Identify which cell holds the provided text, then report its (X, Y) central coordinate. 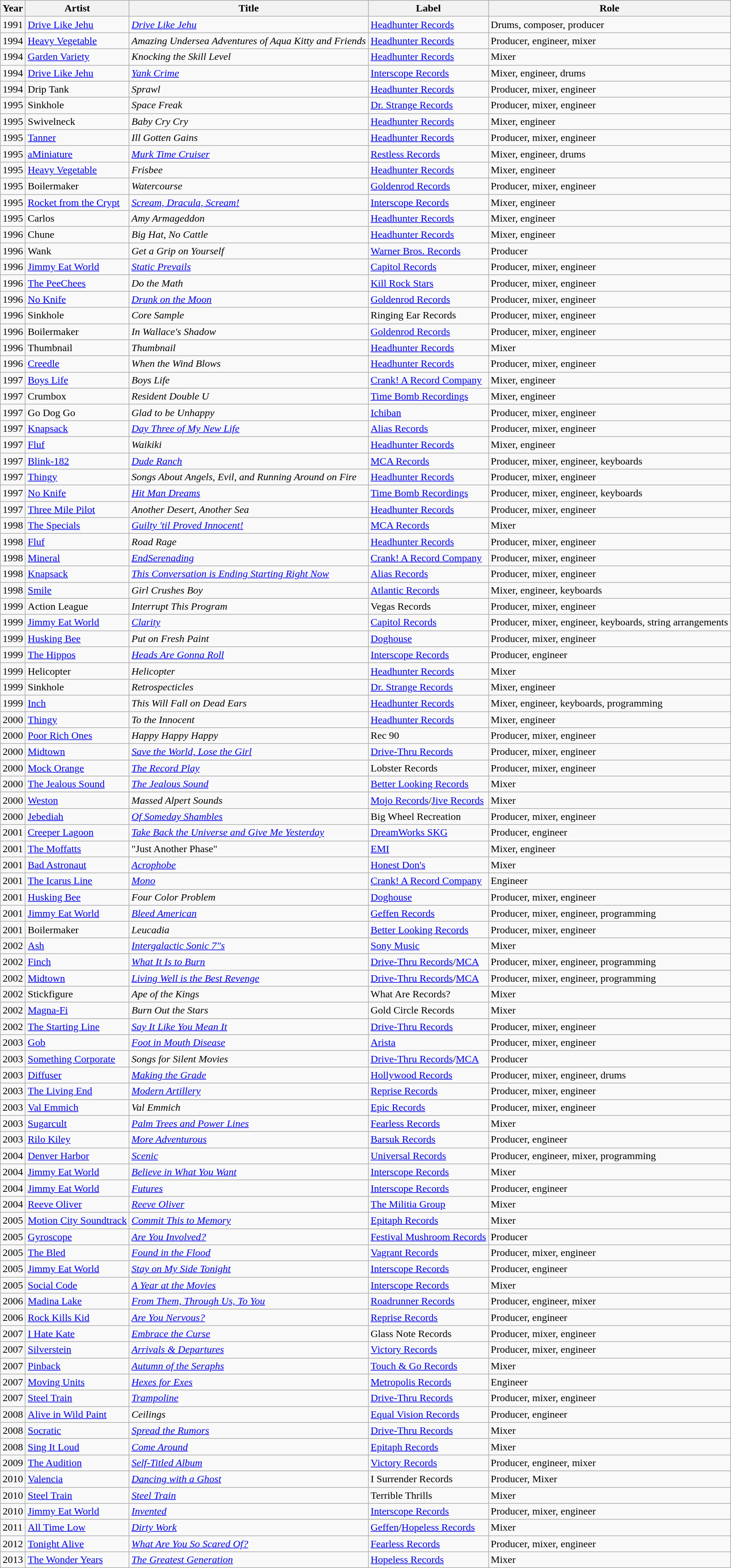
Three Mile Pilot (77, 510)
Creedle (77, 364)
Of Someday Shambles (249, 816)
Moving Units (77, 1382)
Mono (249, 881)
Tonight Alive (77, 1544)
Acrophobe (249, 865)
Pinback (77, 1366)
Metropolis Records (428, 1382)
Mixer, engineer, keyboards, programming (610, 703)
Burn Out the Stars (249, 1011)
Swivelneck (77, 121)
Waikiki (249, 445)
Ringing Ear Records (428, 315)
Universal Records (428, 1156)
Socratic (77, 1430)
This Will Fall on Dead Ears (249, 703)
Clarity (249, 622)
The Moffatts (77, 849)
Ill Gotten Gains (249, 138)
Finch (77, 962)
Title (249, 8)
Girl Crushes Boy (249, 590)
2011 (13, 1528)
Diffuser (77, 1075)
Dude Ranch (249, 461)
The Wonder Years (77, 1560)
What It Is to Burn (249, 962)
Touch & Go Records (428, 1366)
Jebediah (77, 816)
Big Hat, No Cattle (249, 235)
aMiniature (77, 154)
The Bled (77, 1253)
A Year at the Movies (249, 1285)
Something Corporate (77, 1059)
1991 (13, 25)
This Conversation is Ending Starting Right Now (249, 574)
Living Well is the Best Revenge (249, 978)
More Adventurous (249, 1140)
Glad to be Unhappy (249, 412)
Knocking the Skill Level (249, 57)
Creeper Lagoon (77, 833)
Sing It Loud (77, 1447)
"Just Another Phase" (249, 849)
Amy Armageddon (249, 219)
Producer, mixer, engineer, drums (610, 1075)
Drums, composer, producer (610, 25)
Baby Cry Cry (249, 121)
Geffen Records (428, 913)
Chune (77, 235)
Happy Happy Happy (249, 736)
Honest Don's (428, 865)
EndSerenading (249, 558)
Artist (77, 8)
Commit This to Memory (249, 1220)
The Record Play (249, 768)
The Living End (77, 1091)
Say It Like You Mean It (249, 1027)
Core Sample (249, 315)
When the Wind Blows (249, 364)
Palm Trees and Power Lines (249, 1123)
Restless Records (428, 154)
Invented (249, 1512)
Stay on My Side Tonight (249, 1269)
The Icarus Line (77, 881)
Magna-Fi (77, 1011)
Come Around (249, 1447)
Drip Tank (77, 89)
Spread the Rumors (249, 1430)
Songs About Angels, Evil, and Running Around on Fire (249, 477)
Go Dog Go (77, 412)
Ape of the Kings (249, 994)
Save the World, Lose the Girl (249, 752)
Gob (77, 1043)
Denver Harbor (77, 1156)
Label (428, 8)
Glass Note Records (428, 1334)
Weston (77, 800)
Interrupt This Program (249, 606)
Another Desert, Another Sea (249, 510)
I Hate Kate (77, 1334)
Amazing Undersea Adventures of Aqua Kitty and Friends (249, 41)
The Audition (77, 1463)
2012 (13, 1544)
Blink-182 (77, 461)
Mock Orange (77, 768)
Valencia (77, 1479)
Are You Nervous? (249, 1317)
Heads Are Gonna Roll (249, 655)
Epic Records (428, 1107)
Equal Vision Records (428, 1414)
What Are Records? (428, 994)
Hexes for Exes (249, 1382)
I Surrender Records (428, 1479)
EMI (428, 849)
Year (13, 8)
Barsuk Records (428, 1140)
Autumn of the Seraphs (249, 1366)
Dancing with a Ghost (249, 1479)
Inch (77, 703)
Rilo Kiley (77, 1140)
Four Color Problem (249, 897)
Rocket from the Crypt (77, 203)
Foot in Mouth Disease (249, 1043)
Warner Bros. Records (428, 251)
Terrible Thrills (428, 1495)
The Greatest Generation (249, 1560)
Vagrant Records (428, 1253)
Producer, engineer, mixer, programming (610, 1156)
Gyroscope (77, 1237)
Retrospecticles (249, 687)
Ash (77, 946)
Intergalactic Sonic 7″s (249, 946)
Get a Grip on Yourself (249, 251)
Wank (77, 251)
Bad Astronaut (77, 865)
Do the Math (249, 283)
Action League (77, 606)
Scream, Dracula, Scream! (249, 203)
Drunk on the Moon (249, 299)
The Hippos (77, 655)
Gold Circle Records (428, 1011)
Dirty Work (249, 1528)
In Wallace's Shadow (249, 332)
Massed Alpert Sounds (249, 800)
The Militia Group (428, 1204)
Poor Rich Ones (77, 736)
Festival Mushroom Records (428, 1237)
Static Prevails (249, 267)
Space Freak (249, 105)
Leucadia (249, 929)
Are You Involved? (249, 1237)
Vegas Records (428, 606)
Sugarcult (77, 1123)
From Them, Through Us, To You (249, 1301)
Believe in What You Want (249, 1172)
Take Back the Universe and Give Me Yesterday (249, 833)
Songs for Silent Movies (249, 1059)
Scenic (249, 1156)
Ichiban (428, 412)
Alive in Wild Paint (77, 1414)
Producer, Mixer (610, 1479)
Big Wheel Recreation (428, 816)
Guilty 'til Proved Innocent! (249, 526)
The Specials (77, 526)
Sprawl (249, 89)
What Are You So Scared Of? (249, 1544)
Rock Kills Kid (77, 1317)
Making the Grade (249, 1075)
2009 (13, 1463)
Smile (77, 590)
Found in the Flood (249, 1253)
Mojo Records/Jive Records (428, 800)
The Starting Line (77, 1027)
Hit Man Dreams (249, 493)
DreamWorks SKG (428, 833)
Futures (249, 1188)
Embrace the Curse (249, 1334)
Lobster Records (428, 768)
Hollywood Records (428, 1075)
Arrivals & Departures (249, 1350)
Tanner (77, 138)
Geffen/Hopeless Records (428, 1528)
Resident Double U (249, 396)
Carlos (77, 219)
The PeeChees (77, 283)
Producer, mixer, engineer, keyboards, string arrangements (610, 622)
Frisbee (249, 170)
To the Innocent (249, 720)
Hopeless Records (428, 1560)
Watercourse (249, 186)
Crumbox (77, 396)
Self-Titled Album (249, 1463)
All Time Low (77, 1528)
Kill Rock Stars (428, 283)
Mineral (77, 558)
Rec 90 (428, 736)
Murk Time Cruiser (249, 154)
Role (610, 8)
Madina Lake (77, 1301)
Yank Crime (249, 73)
Put on Fresh Paint (249, 639)
Social Code (77, 1285)
Road Rage (249, 542)
Mixer, engineer, keyboards (610, 590)
Roadrunner Records (428, 1301)
Stickfigure (77, 994)
Trampoline (249, 1398)
Atlantic Records (428, 590)
Modern Artillery (249, 1091)
Garden Variety (77, 57)
Silverstein (77, 1350)
Ceilings (249, 1414)
Day Three of My New Life (249, 428)
2013 (13, 1560)
Arista (428, 1043)
Bleed American (249, 913)
Motion City Soundtrack (77, 1220)
Sony Music (428, 946)
